Scan for the cell matching the given text and deliver its (X, Y) coordinate at center. 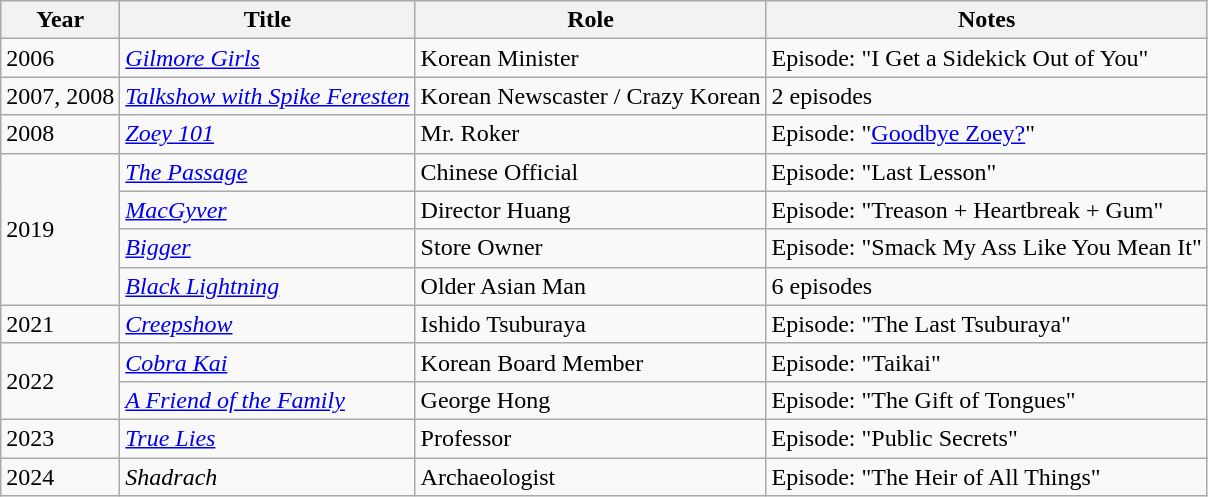
Episode: "Public Secrets" (986, 438)
Episode: "The Heir of All Things" (986, 477)
2007, 2008 (60, 96)
Korean Newscaster / Crazy Korean (590, 96)
Notes (986, 20)
Ishido Tsuburaya (590, 324)
The Passage (268, 172)
Role (590, 20)
MacGyver (268, 210)
Title (268, 20)
Store Owner (590, 248)
A Friend of the Family (268, 400)
6 episodes (986, 286)
Episode: "Smack My Ass Like You Mean It" (986, 248)
True Lies (268, 438)
2023 (60, 438)
George Hong (590, 400)
2006 (60, 58)
Creepshow (268, 324)
Archaeologist (590, 477)
Episode: "Treason + Heartbreak + Gum" (986, 210)
Korean Board Member (590, 362)
2022 (60, 381)
Shadrach (268, 477)
Zoey 101 (268, 134)
Episode: "The Last Tsuburaya" (986, 324)
Director Huang (590, 210)
Episode: "The Gift of Tongues" (986, 400)
Gilmore Girls (268, 58)
2008 (60, 134)
2024 (60, 477)
Bigger (268, 248)
2 episodes (986, 96)
Black Lightning (268, 286)
Episode: "Last Lesson" (986, 172)
Older Asian Man (590, 286)
2021 (60, 324)
2019 (60, 229)
Professor (590, 438)
Chinese Official (590, 172)
Korean Minister (590, 58)
Episode: "I Get a Sidekick Out of You" (986, 58)
Episode: "Goodbye Zoey?" (986, 134)
Episode: "Taikai" (986, 362)
Cobra Kai (268, 362)
Mr. Roker (590, 134)
Talkshow with Spike Feresten (268, 96)
Year (60, 20)
